Locate the cell with the specified text and output its [X, Y] center coordinate. 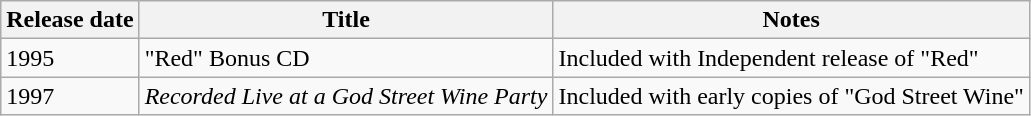
1997 [70, 96]
Included with Independent release of "Red" [791, 58]
"Red" Bonus CD [346, 58]
1995 [70, 58]
Title [346, 20]
Recorded Live at a God Street Wine Party [346, 96]
Release date [70, 20]
Notes [791, 20]
Included with early copies of "God Street Wine" [791, 96]
